Search for the cell housing the specified text and yield its [X, Y] center coordinate. 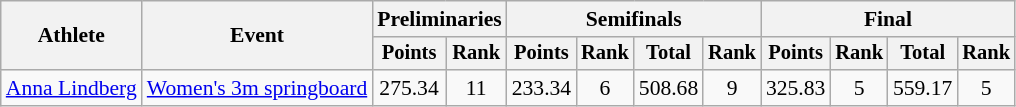
9 [732, 88]
233.34 [542, 88]
11 [476, 88]
325.83 [796, 88]
6 [605, 88]
Semifinals [634, 19]
Preliminaries [439, 19]
559.17 [922, 88]
Final [888, 19]
Women's 3m springboard [258, 88]
275.34 [409, 88]
Anna Lindberg [72, 88]
Athlete [72, 36]
Event [258, 36]
508.68 [668, 88]
